Pinpoint the cell where the given text exists, returning its (X, Y) midpoint coordinate. 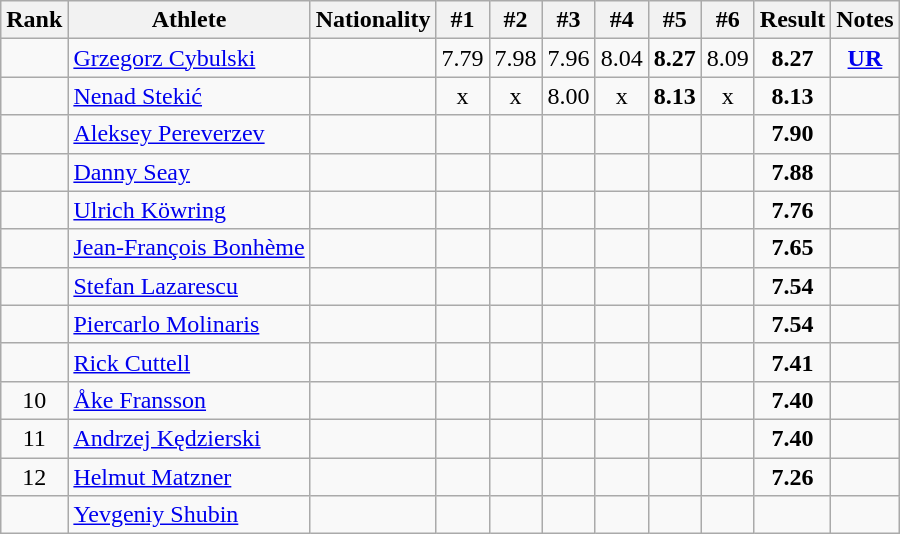
Grzegorz Cybulski (189, 58)
Åke Fransson (189, 400)
7.41 (792, 362)
Helmut Matzner (189, 477)
#1 (462, 20)
Aleksey Pereverzev (189, 134)
Danny Seay (189, 172)
Notes (865, 20)
Result (792, 20)
Rank (34, 20)
7.26 (792, 477)
7.65 (792, 248)
8.09 (728, 58)
#3 (568, 20)
12 (34, 477)
8.00 (568, 96)
Nationality (373, 20)
7.96 (568, 58)
7.98 (516, 58)
#2 (516, 20)
10 (34, 400)
7.90 (792, 134)
Rick Cuttell (189, 362)
#6 (728, 20)
Piercarlo Molinaris (189, 324)
11 (34, 438)
8.04 (622, 58)
#5 (674, 20)
Ulrich Köwring (189, 210)
UR (865, 58)
Andrzej Kędzierski (189, 438)
7.79 (462, 58)
7.88 (792, 172)
Athlete (189, 20)
Yevgeniy Shubin (189, 515)
7.76 (792, 210)
Jean-François Bonhème (189, 248)
Stefan Lazarescu (189, 286)
#4 (622, 20)
Nenad Stekić (189, 96)
